Search for the cell housing the specified text and yield its [X, Y] center coordinate. 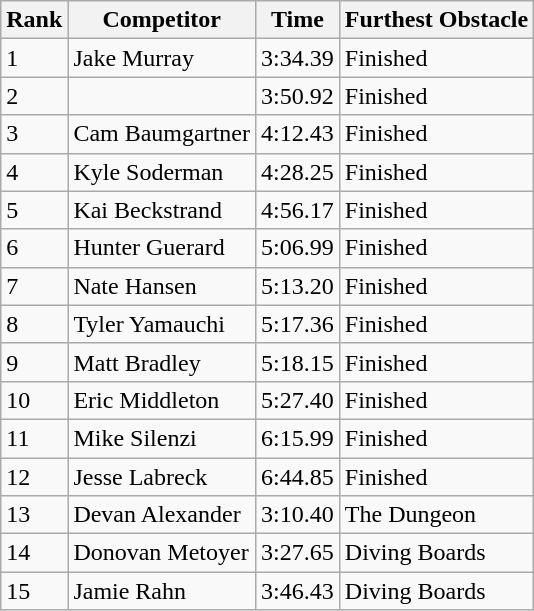
6:44.85 [298, 477]
Matt Bradley [162, 362]
1 [34, 58]
2 [34, 96]
Furthest Obstacle [436, 20]
5:27.40 [298, 400]
5 [34, 210]
8 [34, 324]
7 [34, 286]
15 [34, 591]
3:10.40 [298, 515]
5:06.99 [298, 248]
13 [34, 515]
4:28.25 [298, 172]
11 [34, 438]
Nate Hansen [162, 286]
Jesse Labreck [162, 477]
12 [34, 477]
Donovan Metoyer [162, 553]
4:56.17 [298, 210]
Mike Silenzi [162, 438]
Cam Baumgartner [162, 134]
Time [298, 20]
Kyle Soderman [162, 172]
Hunter Guerard [162, 248]
Jamie Rahn [162, 591]
9 [34, 362]
Eric Middleton [162, 400]
5:13.20 [298, 286]
3:27.65 [298, 553]
3 [34, 134]
Rank [34, 20]
Competitor [162, 20]
4 [34, 172]
5:17.36 [298, 324]
Devan Alexander [162, 515]
Tyler Yamauchi [162, 324]
14 [34, 553]
Kai Beckstrand [162, 210]
5:18.15 [298, 362]
6:15.99 [298, 438]
Jake Murray [162, 58]
3:34.39 [298, 58]
6 [34, 248]
The Dungeon [436, 515]
4:12.43 [298, 134]
10 [34, 400]
3:50.92 [298, 96]
3:46.43 [298, 591]
